Extract the [x, y] coordinate from the center of the cell holding the provided text.  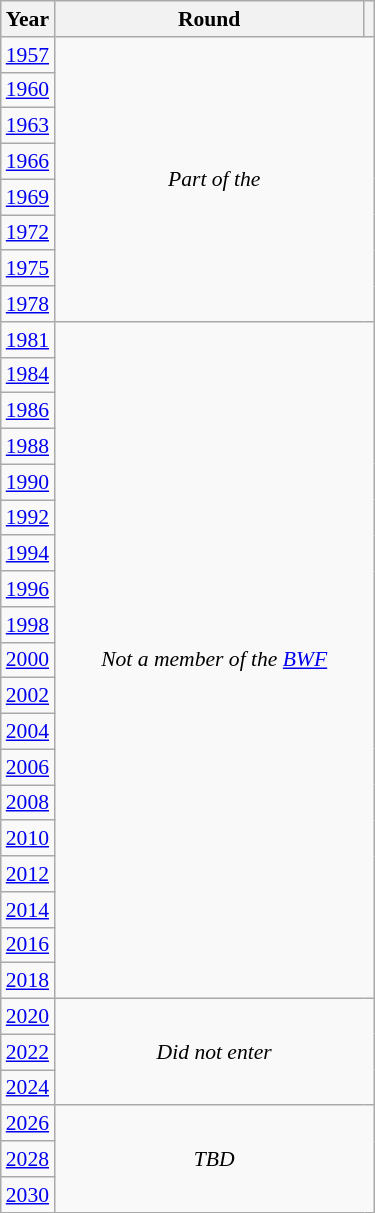
1978 [28, 304]
1972 [28, 233]
Year [28, 19]
Not a member of the BWF [214, 660]
2014 [28, 910]
1984 [28, 375]
1966 [28, 162]
1992 [28, 518]
2016 [28, 945]
2030 [28, 1195]
1998 [28, 625]
2000 [28, 660]
Did not enter [214, 1052]
2024 [28, 1088]
2008 [28, 803]
TBD [214, 1160]
Part of the [214, 180]
1996 [28, 589]
2022 [28, 1052]
2010 [28, 839]
1988 [28, 447]
2028 [28, 1159]
1986 [28, 411]
2004 [28, 732]
2012 [28, 874]
1975 [28, 269]
1981 [28, 340]
1990 [28, 482]
2018 [28, 981]
2006 [28, 767]
1960 [28, 90]
Round [209, 19]
2026 [28, 1124]
2020 [28, 1017]
1957 [28, 55]
1994 [28, 554]
1963 [28, 126]
1969 [28, 197]
2002 [28, 696]
